From the cell containing the given text, extract its center point as (x, y) coordinate. 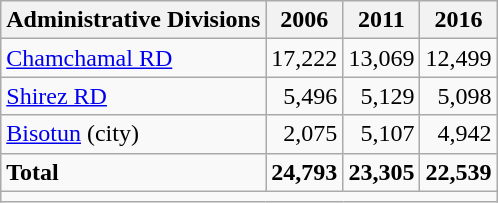
17,222 (304, 58)
Chamchamal RD (134, 58)
2011 (382, 20)
2006 (304, 20)
Bisotun (city) (134, 134)
2016 (458, 20)
5,107 (382, 134)
12,499 (458, 58)
4,942 (458, 134)
5,129 (382, 96)
22,539 (458, 172)
Shirez RD (134, 96)
24,793 (304, 172)
Total (134, 172)
5,496 (304, 96)
5,098 (458, 96)
Administrative Divisions (134, 20)
2,075 (304, 134)
13,069 (382, 58)
23,305 (382, 172)
